Determine the [X, Y] coordinate at the center of the cell enclosing the given text.  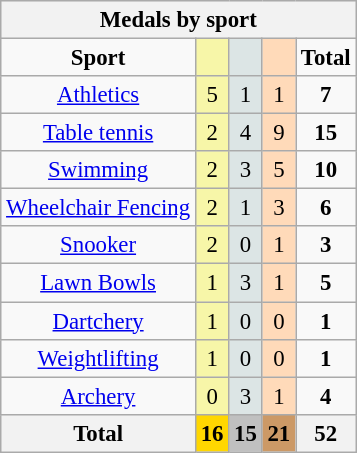
16 [212, 433]
Archery [98, 396]
21 [278, 433]
Medals by sport [178, 20]
Swimming [98, 170]
Wheelchair Fencing [98, 208]
Athletics [98, 95]
Snooker [98, 245]
Table tennis [98, 133]
Weightlifting [98, 358]
Lawn Bowls [98, 283]
52 [326, 433]
7 [326, 95]
9 [278, 133]
Dartchery [98, 321]
6 [326, 208]
10 [326, 170]
Sport [98, 58]
